Identify which cell holds the provided text, then report its [X, Y] central coordinate. 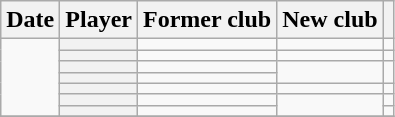
Date [30, 20]
Former club [206, 20]
New club [330, 20]
Player [99, 20]
